Identify which cell holds the provided text, then report its [x, y] central coordinate. 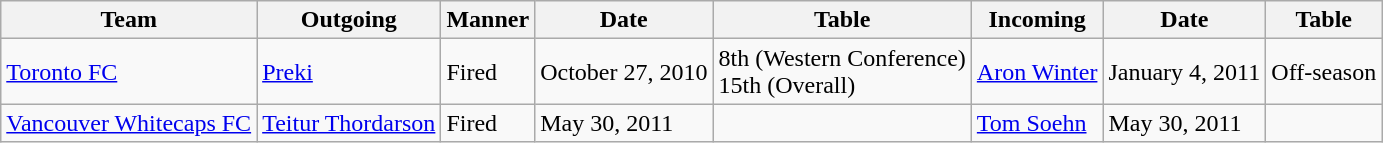
Outgoing [349, 20]
Teitur Thordarson [349, 123]
8th (Western Conference)15th (Overall) [842, 72]
Off-season [1324, 72]
October 27, 2010 [624, 72]
Vancouver Whitecaps FC [129, 123]
Tom Soehn [1037, 123]
Team [129, 20]
Aron Winter [1037, 72]
January 4, 2011 [1184, 72]
Incoming [1037, 20]
Toronto FC [129, 72]
Manner [488, 20]
Preki [349, 72]
